Capture the cell that displays the provided text and extract its (x, y) central coordinate. 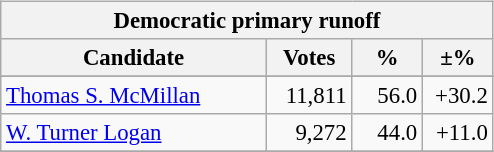
Candidate (134, 58)
±% (458, 58)
+30.2 (458, 96)
44.0 (388, 133)
W. Turner Logan (134, 133)
% (388, 58)
56.0 (388, 96)
Votes (309, 58)
9,272 (309, 133)
Democratic primary runoff (247, 21)
Thomas S. McMillan (134, 96)
11,811 (309, 96)
+11.0 (458, 133)
